Return [x, y] of the center of cell containing provided text 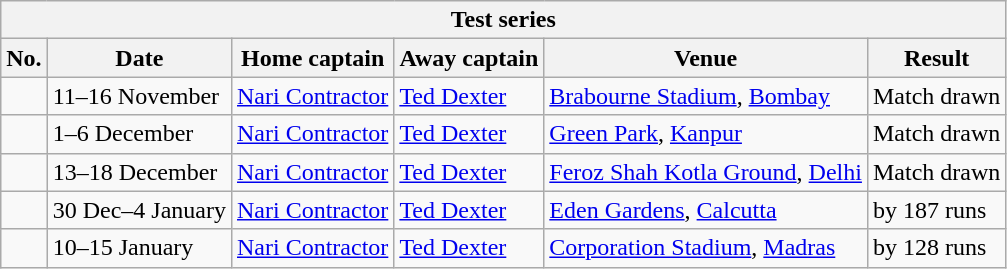
13–18 December [139, 172]
Result [936, 58]
1–6 December [139, 134]
Away captain [469, 58]
Venue [706, 58]
Date [139, 58]
Test series [504, 20]
Corporation Stadium, Madras [706, 248]
Feroz Shah Kotla Ground, Delhi [706, 172]
Home captain [312, 58]
30 Dec–4 January [139, 210]
11–16 November [139, 96]
10–15 January [139, 248]
No. [24, 58]
Eden Gardens, Calcutta [706, 210]
Brabourne Stadium, Bombay [706, 96]
by 128 runs [936, 248]
Green Park, Kanpur [706, 134]
by 187 runs [936, 210]
